Return [X, Y] of the center of cell containing provided text 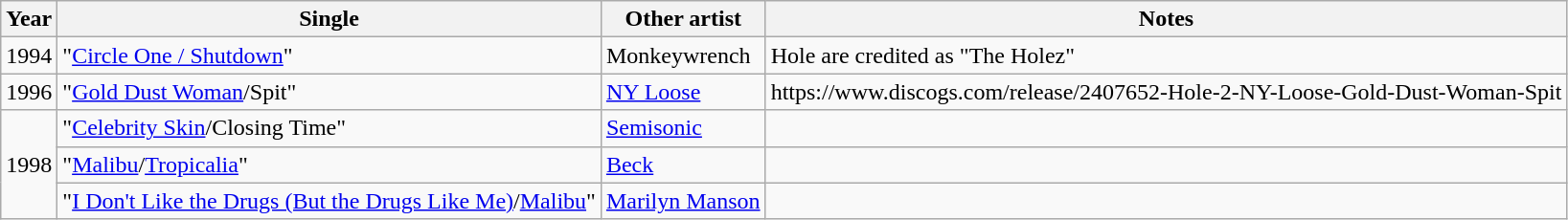
Single [330, 19]
NY Loose [683, 92]
"I Don't Like the Drugs (But the Drugs Like Me)/Malibu" [330, 201]
1996 [29, 92]
1994 [29, 55]
Notes [1167, 19]
Semisonic [683, 128]
Other artist [683, 19]
https://www.discogs.com/release/2407652-Hole-2-NY-Loose-Gold-Dust-Woman-Spit [1167, 92]
Monkeywrench [683, 55]
"Circle One / Shutdown" [330, 55]
Beck [683, 165]
"Malibu/Tropicalia" [330, 165]
"Gold Dust Woman/Spit" [330, 92]
Year [29, 19]
Marilyn Manson [683, 201]
1998 [29, 165]
"Celebrity Skin/Closing Time" [330, 128]
Hole are credited as "The Holez" [1167, 55]
